Determine the [X, Y] coordinate at the center of the cell enclosing the given text.  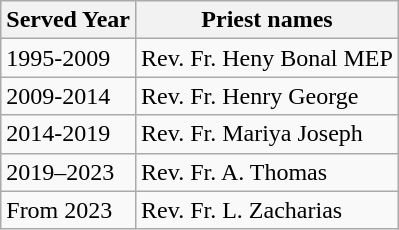
2009-2014 [68, 96]
Served Year [68, 20]
2014-2019 [68, 134]
Rev. Fr. A. Thomas [268, 172]
Rev. Fr. Mariya Joseph [268, 134]
2019–2023 [68, 172]
1995-2009 [68, 58]
Rev. Fr. L. Zacharias [268, 210]
Priest names [268, 20]
Rev. Fr. Heny Bonal MEP [268, 58]
Rev. Fr. Henry George [268, 96]
From 2023 [68, 210]
